Identify which cell holds the provided text, then report its (X, Y) central coordinate. 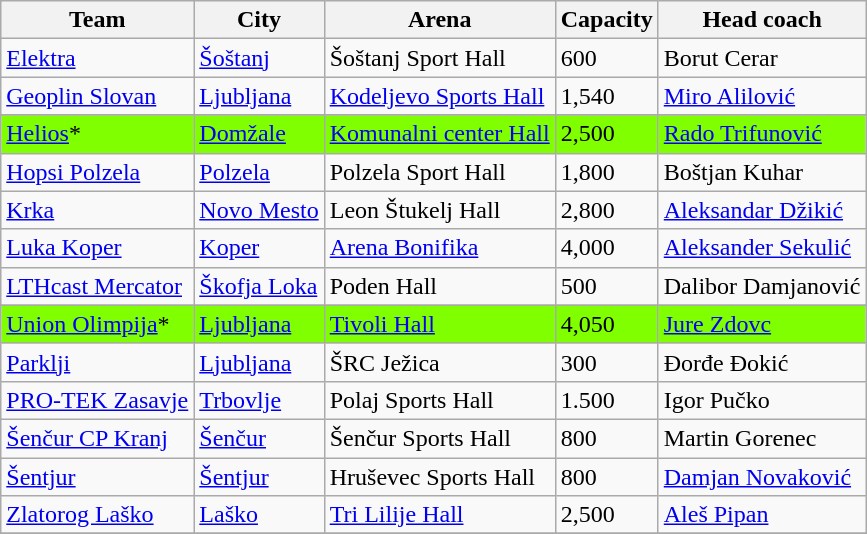
Aleš Pipan (762, 515)
ŠRC Ježica (440, 362)
Tivoli Hall (440, 324)
Capacity (606, 20)
1.500 (606, 400)
LTHcast Mercator (98, 286)
Laško (259, 515)
Aleksandar Džikić (762, 210)
Škofja Loka (259, 286)
Miro Alilović (762, 96)
Hopsi Polzela (98, 172)
Šoštanj Sport Hall (440, 58)
Rado Trifunović (762, 134)
Kodeljevo Sports Hall (440, 96)
Union Olimpija* (98, 324)
Komunalni center Hall (440, 134)
PRO-TEK Zasavje (98, 400)
Šoštanj (259, 58)
Polaj Sports Hall (440, 400)
Head coach (762, 20)
Hruševec Sports Hall (440, 477)
Zlatorog Laško (98, 515)
Igor Pučko (762, 400)
1,800 (606, 172)
1,540 (606, 96)
Leon Štukelj Hall (440, 210)
Aleksander Sekulić (762, 248)
Tri Lilije Hall (440, 515)
Parklji (98, 362)
4,050 (606, 324)
Dalibor Damjanović (762, 286)
Krka (98, 210)
4,000 (606, 248)
2,800 (606, 210)
Arena Bonifika (440, 248)
600 (606, 58)
Helios* (98, 134)
Šenčur (259, 438)
Poden Hall (440, 286)
Luka Koper (98, 248)
Borut Cerar (762, 58)
300 (606, 362)
Šenčur Sports Hall (440, 438)
Geoplin Slovan (98, 96)
Trbovlje (259, 400)
Polzela Sport Hall (440, 172)
Damjan Novaković (762, 477)
Martin Gorenec (762, 438)
Elektra (98, 58)
Đorđe Đokić (762, 362)
Novo Mesto (259, 210)
Boštjan Kuhar (762, 172)
Šenčur CP Kranj (98, 438)
Polzela (259, 172)
Domžale (259, 134)
City (259, 20)
Koper (259, 248)
Team (98, 20)
500 (606, 286)
Arena (440, 20)
Jure Zdovc (762, 324)
